Identify which cell holds the provided text, then report its [x, y] central coordinate. 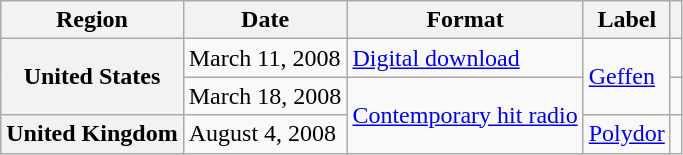
Region [92, 20]
March 11, 2008 [265, 58]
March 18, 2008 [265, 96]
Digital download [465, 58]
Date [265, 20]
United States [92, 77]
Contemporary hit radio [465, 115]
Format [465, 20]
Polydor [626, 134]
Label [626, 20]
Geffen [626, 77]
August 4, 2008 [265, 134]
United Kingdom [92, 134]
